For the text-containing cell, return its midpoint in [X, Y] coordinate format. 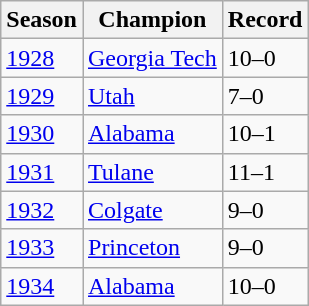
1934 [42, 286]
7–0 [265, 96]
Tulane [152, 172]
Champion [152, 20]
1930 [42, 134]
10–1 [265, 134]
Utah [152, 96]
Season [42, 20]
Colgate [152, 210]
Record [265, 20]
1931 [42, 172]
1933 [42, 248]
1929 [42, 96]
1928 [42, 58]
Georgia Tech [152, 58]
11–1 [265, 172]
1932 [42, 210]
Princeton [152, 248]
